Detect which cell encompasses the target text, then output its [X, Y] center coordinate. 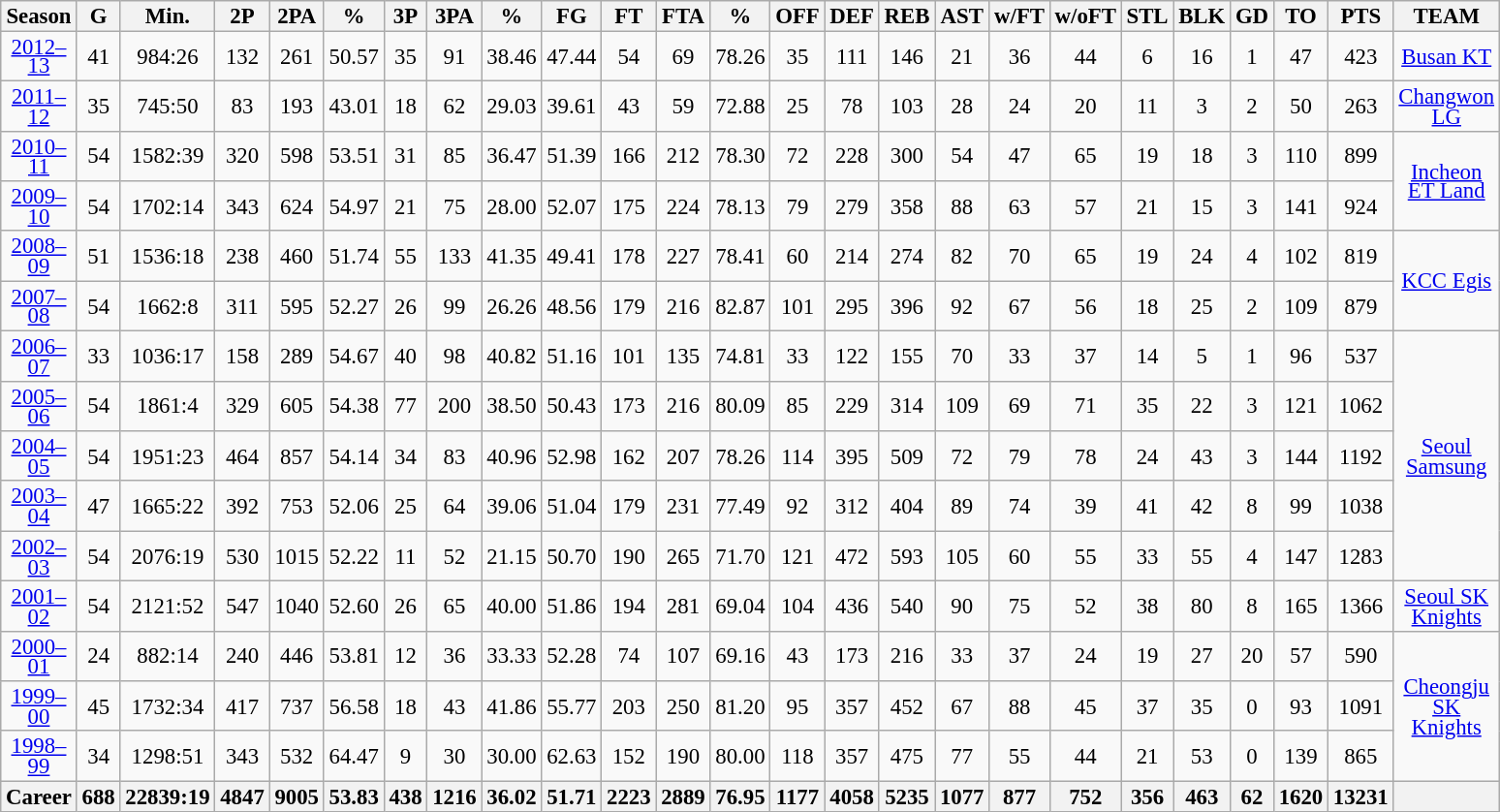
Career [39, 796]
51.74 [354, 256]
593 [907, 556]
2889 [683, 796]
51 [99, 256]
53.81 [354, 656]
1582:39 [168, 156]
82.87 [740, 306]
78.41 [740, 256]
2010–11 [39, 156]
41.86 [512, 706]
89 [962, 507]
158 [242, 357]
81.20 [740, 706]
103 [907, 107]
63 [1019, 206]
314 [907, 406]
15 [1202, 206]
532 [297, 757]
59 [683, 107]
41.35 [512, 256]
w/FT [1019, 16]
22 [1202, 406]
752 [1085, 796]
51.39 [572, 156]
56 [1085, 306]
1298:51 [168, 757]
475 [907, 757]
537 [1361, 357]
54.38 [354, 406]
39.61 [572, 107]
1998–99 [39, 757]
152 [629, 757]
31 [405, 156]
9 [405, 757]
2076:19 [168, 556]
38.50 [512, 406]
Busan KT [1446, 56]
42 [1202, 507]
22839:19 [168, 796]
2008–09 [39, 256]
4847 [242, 796]
39 [1085, 507]
819 [1361, 256]
146 [907, 56]
62.63 [572, 757]
G [99, 16]
102 [1300, 256]
1861:4 [168, 406]
281 [683, 607]
228 [852, 156]
135 [683, 357]
1620 [1300, 796]
52.28 [572, 656]
2001–02 [39, 607]
9005 [297, 796]
605 [297, 406]
43.01 [354, 107]
2121:52 [168, 607]
214 [852, 256]
2002–03 [39, 556]
261 [297, 56]
509 [907, 456]
71 [1085, 406]
194 [629, 607]
6 [1147, 56]
1077 [962, 796]
1015 [297, 556]
865 [1361, 757]
36.47 [512, 156]
40.96 [512, 456]
5235 [907, 796]
392 [242, 507]
48.56 [572, 306]
96 [1300, 357]
595 [297, 306]
52.60 [354, 607]
69.16 [740, 656]
50.43 [572, 406]
446 [297, 656]
1038 [1361, 507]
29.03 [512, 107]
1192 [1361, 456]
74.81 [740, 357]
REB [907, 16]
2012–13 [39, 56]
54.97 [354, 206]
1665:22 [168, 507]
212 [683, 156]
295 [852, 306]
71.70 [740, 556]
311 [242, 306]
54.14 [354, 456]
879 [1361, 306]
BLK [1202, 16]
590 [1361, 656]
21.15 [512, 556]
3PA [454, 16]
396 [907, 306]
265 [683, 556]
Min. [168, 16]
133 [454, 256]
52.22 [354, 556]
2011–12 [39, 107]
50.57 [354, 56]
47.44 [572, 56]
28 [962, 107]
240 [242, 656]
882:14 [168, 656]
2000–01 [39, 656]
144 [1300, 456]
38.46 [512, 56]
753 [297, 507]
438 [405, 796]
53.83 [354, 796]
132 [242, 56]
178 [629, 256]
GD [1252, 16]
1999–00 [39, 706]
274 [907, 256]
598 [297, 156]
547 [242, 607]
26.26 [512, 306]
356 [1147, 796]
51.71 [572, 796]
227 [683, 256]
358 [907, 206]
52.98 [572, 456]
Changwon LG [1446, 107]
924 [1361, 206]
2005–06 [39, 406]
417 [242, 706]
30.00 [512, 757]
78.13 [740, 206]
404 [907, 507]
122 [852, 357]
1091 [1361, 706]
2007–08 [39, 306]
155 [907, 357]
1536:18 [168, 256]
72.88 [740, 107]
50 [1300, 107]
118 [797, 757]
39.06 [512, 507]
1951:23 [168, 456]
80 [1202, 607]
36.02 [512, 796]
33.33 [512, 656]
KCC Egis [1446, 281]
27 [1202, 656]
95 [797, 706]
FT [629, 16]
FTA [683, 16]
540 [907, 607]
38 [1147, 607]
877 [1019, 796]
OFF [797, 16]
2009–10 [39, 206]
56.58 [354, 706]
40 [405, 357]
53.51 [354, 156]
329 [242, 406]
436 [852, 607]
w/oFT [1085, 16]
139 [1300, 757]
165 [1300, 607]
166 [629, 156]
1040 [297, 607]
203 [629, 706]
395 [852, 456]
472 [852, 556]
289 [297, 357]
2003–04 [39, 507]
Cheongju SK Knights [1446, 705]
984:26 [168, 56]
1036:17 [168, 357]
40.00 [512, 607]
110 [1300, 156]
104 [797, 607]
Seoul Samsung [1446, 456]
52.06 [354, 507]
5 [1202, 357]
1366 [1361, 607]
80.00 [740, 757]
64 [454, 507]
250 [683, 706]
105 [962, 556]
Incheon ET Land [1446, 180]
78.30 [740, 156]
464 [242, 456]
51.04 [572, 507]
263 [1361, 107]
2223 [629, 796]
857 [297, 456]
51.16 [572, 357]
1177 [797, 796]
452 [907, 706]
69.04 [740, 607]
1662:8 [168, 306]
DEF [852, 16]
624 [297, 206]
Seoul SK Knights [1446, 607]
FG [572, 16]
1732:34 [168, 706]
530 [242, 556]
TO [1300, 16]
12 [405, 656]
114 [797, 456]
13231 [1361, 796]
3P [405, 16]
231 [683, 507]
229 [852, 406]
40.82 [512, 357]
175 [629, 206]
93 [1300, 706]
80.09 [740, 406]
TEAM [1446, 16]
AST [962, 16]
141 [1300, 206]
90 [962, 607]
107 [683, 656]
207 [683, 456]
2PA [297, 16]
77.49 [740, 507]
899 [1361, 156]
460 [297, 256]
55.77 [572, 706]
50.70 [572, 556]
320 [242, 156]
147 [1300, 556]
688 [99, 796]
76.95 [740, 796]
279 [852, 206]
193 [297, 107]
52.07 [572, 206]
200 [454, 406]
111 [852, 56]
2004–05 [39, 456]
300 [907, 156]
1216 [454, 796]
162 [629, 456]
2P [242, 16]
STL [1147, 16]
745:50 [168, 107]
238 [242, 256]
1702:14 [168, 206]
30 [454, 757]
Season [39, 16]
737 [297, 706]
52.27 [354, 306]
224 [683, 206]
49.41 [572, 256]
28.00 [512, 206]
PTS [1361, 16]
16 [1202, 56]
82 [962, 256]
98 [454, 357]
312 [852, 507]
91 [454, 56]
4058 [852, 796]
51.86 [572, 607]
14 [1147, 357]
64.47 [354, 757]
53 [1202, 757]
54.67 [354, 357]
1283 [1361, 556]
463 [1202, 796]
1062 [1361, 406]
423 [1361, 56]
2006–07 [39, 357]
